Pinpoint the cell where the given text exists, returning its [X, Y] midpoint coordinate. 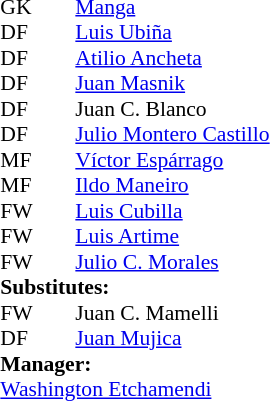
Víctor Espárrago [172, 160]
Substitutes: [134, 287]
Julio C. Morales [172, 262]
Juan Masnik [172, 83]
Luis Ubiña [172, 33]
Juan C. Blanco [172, 109]
Ildo Maneiro [172, 185]
Juan Mujica [172, 339]
Luis Cubilla [172, 211]
Manager: [134, 364]
Juan C. Mamelli [172, 313]
Atilio Ancheta [172, 58]
Luis Artime [172, 237]
Julio Montero Castillo [172, 135]
